Identify which cell holds the provided text, then report its [x, y] central coordinate. 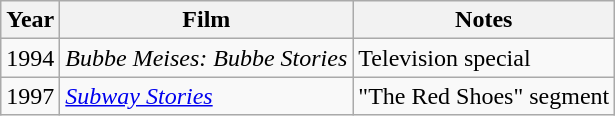
Year [30, 20]
"The Red Shoes" segment [484, 96]
Subway Stories [206, 96]
1994 [30, 58]
Film [206, 20]
Television special [484, 58]
1997 [30, 96]
Notes [484, 20]
Bubbe Meises: Bubbe Stories [206, 58]
